Extract the (X, Y) coordinate from the center of the cell holding the provided text.  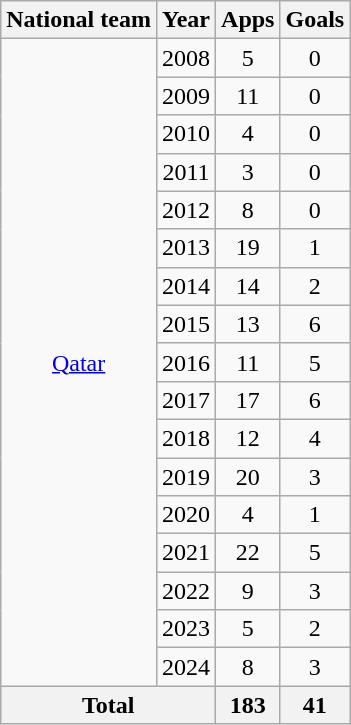
2020 (186, 515)
2024 (186, 667)
Apps (248, 20)
2012 (186, 210)
2008 (186, 58)
2016 (186, 362)
19 (248, 248)
9 (248, 591)
12 (248, 438)
2018 (186, 438)
41 (315, 705)
2021 (186, 553)
National team (79, 20)
13 (248, 324)
2011 (186, 172)
14 (248, 286)
183 (248, 705)
2022 (186, 591)
2013 (186, 248)
2019 (186, 477)
Qatar (79, 362)
Goals (315, 20)
Total (108, 705)
2009 (186, 96)
Year (186, 20)
20 (248, 477)
2010 (186, 134)
2017 (186, 400)
2014 (186, 286)
22 (248, 553)
17 (248, 400)
2015 (186, 324)
2023 (186, 629)
